Find where the given text appears and provide that cell's center as (x, y) coordinate. 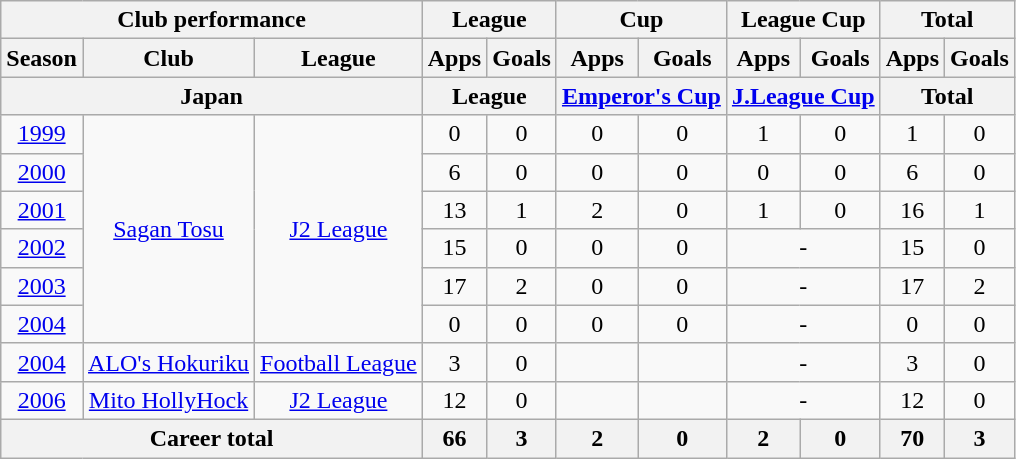
Japan (212, 96)
66 (454, 438)
Emperor's Cup (641, 96)
1999 (42, 134)
2003 (42, 286)
League Cup (803, 20)
2000 (42, 172)
Mito HollyHock (168, 400)
13 (454, 210)
2001 (42, 210)
Career total (212, 438)
Cup (641, 20)
Club performance (212, 20)
16 (912, 210)
Season (42, 58)
J.League Cup (803, 96)
Club (168, 58)
Sagan Tosu (168, 229)
ALO's Hokuriku (168, 362)
2006 (42, 400)
70 (912, 438)
2002 (42, 248)
Football League (339, 362)
